Locate the cell with the specified text and output its (x, y) center coordinate. 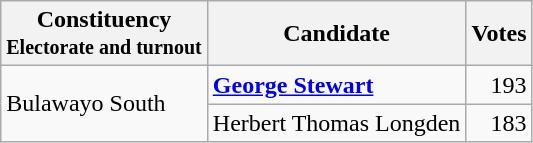
Bulawayo South (104, 104)
Herbert Thomas Longden (336, 123)
Votes (499, 34)
George Stewart (336, 85)
193 (499, 85)
ConstituencyElectorate and turnout (104, 34)
Candidate (336, 34)
183 (499, 123)
